Search for the cell housing the specified text and yield its [X, Y] center coordinate. 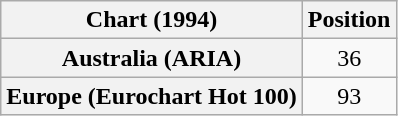
Position [349, 20]
93 [349, 96]
Australia (ARIA) [152, 58]
36 [349, 58]
Europe (Eurochart Hot 100) [152, 96]
Chart (1994) [152, 20]
